Capture the cell that displays the provided text and extract its [X, Y] central coordinate. 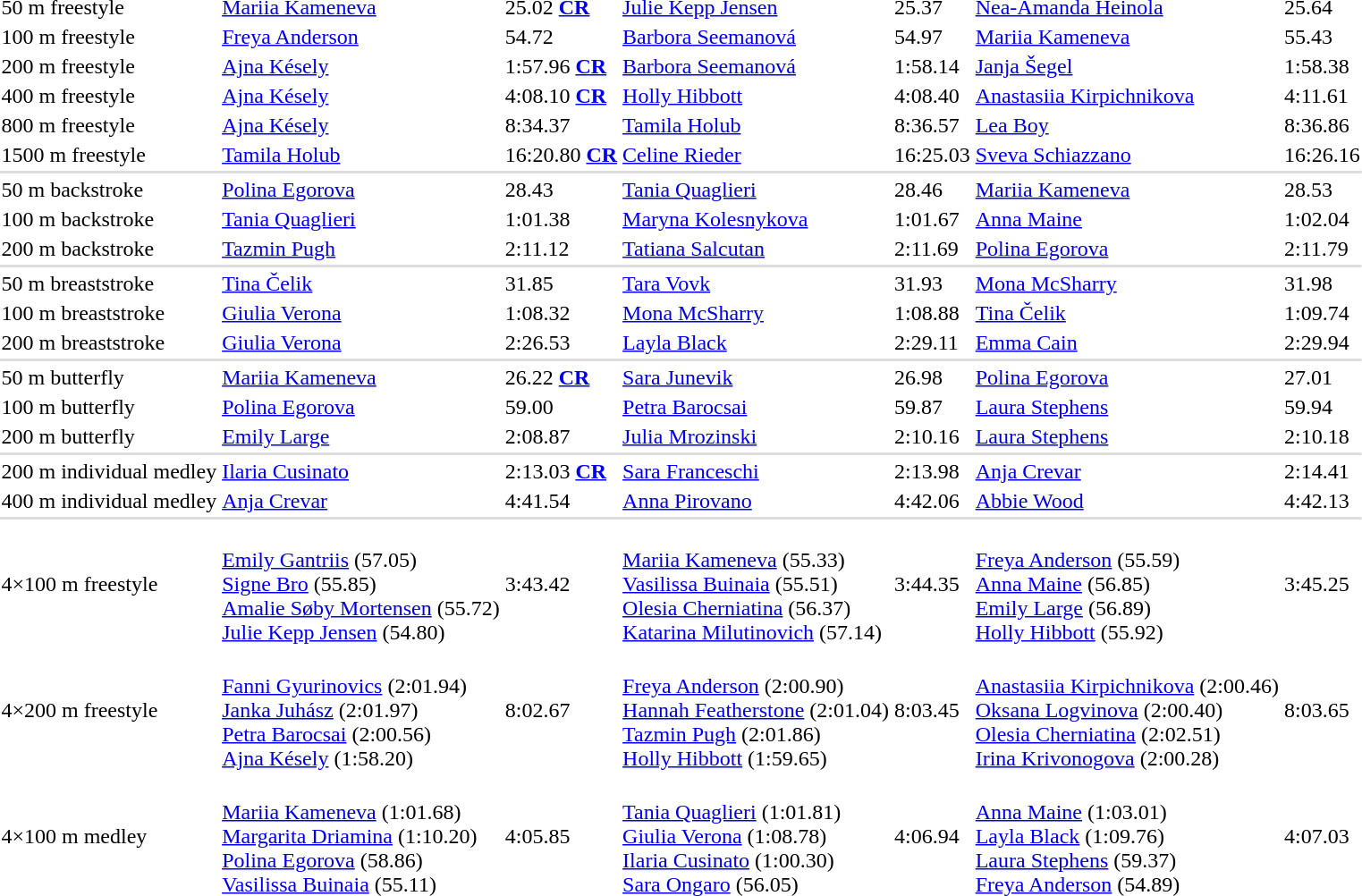
3:45.25 [1322, 584]
400 m individual medley [109, 501]
2:08.87 [561, 436]
Sara Franceschi [757, 471]
1:01.67 [933, 219]
100 m backstroke [109, 219]
27.01 [1322, 377]
Mariia Kameneva (55.33)Vasilissa Buinaia (55.51)Olesia Cherniatina (56.37)Katarina Milutinovich (57.14) [757, 584]
Freya Anderson (55.59)Anna Maine (56.85)Emily Large (56.89)Holly Hibbott (55.92) [1127, 584]
50 m butterfly [109, 377]
Abbie Wood [1127, 501]
200 m breaststroke [109, 342]
59.00 [561, 407]
16:20.80 CR [561, 155]
16:25.03 [933, 155]
59.87 [933, 407]
2:11.79 [1322, 249]
8:36.57 [933, 125]
31.98 [1322, 283]
Emily Large [361, 436]
8:02.67 [561, 710]
Lea Boy [1127, 125]
1:02.04 [1322, 219]
2:11.69 [933, 249]
31.85 [561, 283]
Emily Gantriis (57.05)Signe Bro (55.85)Amalie Søby Mortensen (55.72)Julie Kepp Jensen (54.80) [361, 584]
4:42.06 [933, 501]
Layla Black [757, 342]
2:11.12 [561, 249]
400 m freestyle [109, 96]
8:34.37 [561, 125]
1:09.74 [1322, 313]
Ilaria Cusinato [361, 471]
2:26.53 [561, 342]
200 m individual medley [109, 471]
Tara Vovk [757, 283]
Maryna Kolesnykova [757, 219]
Celine Rieder [757, 155]
Tatiana Salcutan [757, 249]
Holly Hibbott [757, 96]
1500 m freestyle [109, 155]
8:03.45 [933, 710]
4:08.40 [933, 96]
1:57.96 CR [561, 66]
4:11.61 [1322, 96]
Sara Junevik [757, 377]
4:41.54 [561, 501]
55.43 [1322, 37]
Janja Šegel [1127, 66]
28.46 [933, 190]
2:10.16 [933, 436]
50 m backstroke [109, 190]
59.94 [1322, 407]
3:43.42 [561, 584]
8:03.65 [1322, 710]
54.97 [933, 37]
28.43 [561, 190]
4×100 m freestyle [109, 584]
1:08.88 [933, 313]
Anastasiia Kirpichnikova [1127, 96]
3:44.35 [933, 584]
100 m butterfly [109, 407]
50 m breaststroke [109, 283]
2:29.94 [1322, 342]
26.98 [933, 377]
100 m breaststroke [109, 313]
2:29.11 [933, 342]
2:14.41 [1322, 471]
1:58.14 [933, 66]
Freya Anderson [361, 37]
Emma Cain [1127, 342]
Tazmin Pugh [361, 249]
Freya Anderson (2:00.90)Hannah Featherstone (2:01.04)Tazmin Pugh (2:01.86)Holly Hibbott (1:59.65) [757, 710]
4×200 m freestyle [109, 710]
Sveva Schiazzano [1127, 155]
28.53 [1322, 190]
200 m butterfly [109, 436]
Anna Pirovano [757, 501]
200 m backstroke [109, 249]
Anastasiia Kirpichnikova (2:00.46)Oksana Logvinova (2:00.40)Olesia Cherniatina (2:02.51)Irina Krivonogova (2:00.28) [1127, 710]
1:01.38 [561, 219]
31.93 [933, 283]
Fanni Gyurinovics (2:01.94)Janka Juhász (2:01.97)Petra Barocsai (2:00.56)Ajna Késely (1:58.20) [361, 710]
Petra Barocsai [757, 407]
Julia Mrozinski [757, 436]
2:13.03 CR [561, 471]
1:08.32 [561, 313]
800 m freestyle [109, 125]
54.72 [561, 37]
100 m freestyle [109, 37]
4:08.10 CR [561, 96]
26.22 CR [561, 377]
4:42.13 [1322, 501]
16:26.16 [1322, 155]
Anna Maine [1127, 219]
200 m freestyle [109, 66]
2:10.18 [1322, 436]
2:13.98 [933, 471]
8:36.86 [1322, 125]
1:58.38 [1322, 66]
